Search for the cell housing the specified text and yield its [X, Y] center coordinate. 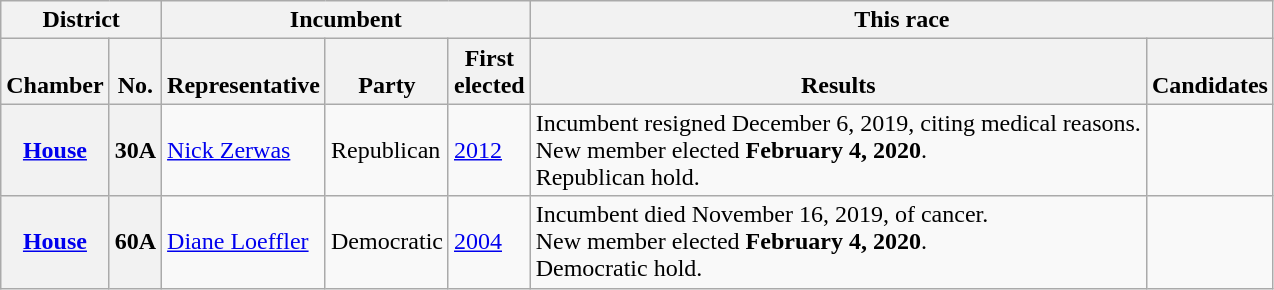
Firstelected [489, 72]
Incumbent resigned December 6, 2019, citing medical reasons.New member elected February 4, 2020.Republican hold. [838, 150]
Results [838, 72]
Chamber [55, 72]
Party [386, 72]
Diane Loeffler [244, 242]
Incumbent died November 16, 2019, of cancer.New member elected February 4, 2020.Democratic hold. [838, 242]
Incumbent [346, 20]
District [82, 20]
60A [135, 242]
Democratic [386, 242]
No. [135, 72]
This race [902, 20]
Representative [244, 72]
Republican [386, 150]
2004 [489, 242]
Candidates [1210, 72]
30A [135, 150]
2012 [489, 150]
Nick Zerwas [244, 150]
